Return (X, Y) of the center of cell containing provided text 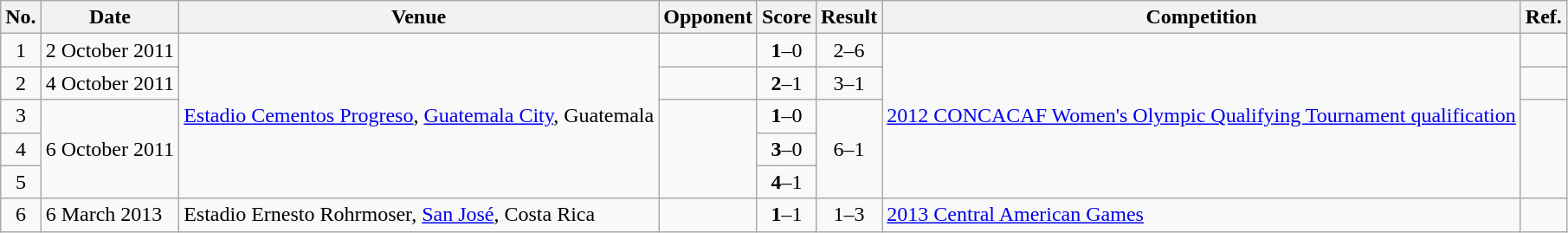
6 October 2011 (109, 149)
2 (21, 83)
3–1 (849, 83)
Competition (1202, 17)
Score (786, 17)
2012 CONCACAF Women's Olympic Qualifying Tournament qualification (1202, 116)
Estadio Cementos Progreso, Guatemala City, Guatemala (419, 116)
Opponent (708, 17)
Result (849, 17)
5 (21, 182)
Date (109, 17)
4 (21, 149)
Estadio Ernesto Rohrmoser, San José, Costa Rica (419, 215)
2 October 2011 (109, 50)
3–0 (786, 149)
1–3 (849, 215)
2013 Central American Games (1202, 215)
4 October 2011 (109, 83)
4–1 (786, 182)
2–1 (786, 83)
Venue (419, 17)
1 (21, 50)
6 March 2013 (109, 215)
3 (21, 116)
6–1 (849, 149)
Ref. (1543, 17)
No. (21, 17)
2–6 (849, 50)
1–1 (786, 215)
6 (21, 215)
